Detect which cell encompasses the target text, then output its [x, y] center coordinate. 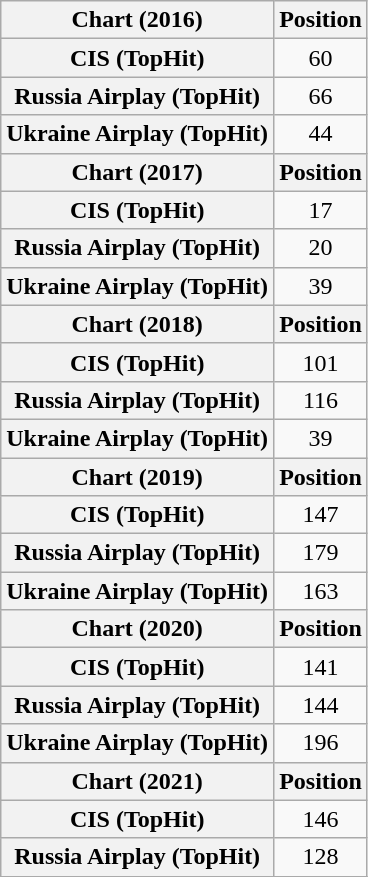
60 [321, 58]
Chart (2017) [138, 172]
66 [321, 96]
116 [321, 400]
196 [321, 743]
141 [321, 667]
44 [321, 134]
17 [321, 210]
101 [321, 362]
Chart (2021) [138, 781]
147 [321, 515]
Chart (2016) [138, 20]
128 [321, 857]
Chart (2018) [138, 324]
163 [321, 591]
Chart (2020) [138, 629]
20 [321, 248]
Chart (2019) [138, 477]
146 [321, 819]
179 [321, 553]
144 [321, 705]
